For the text-containing cell, return its midpoint in (x, y) coordinate format. 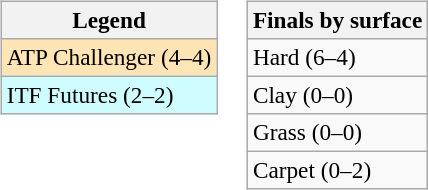
ATP Challenger (4–4) (108, 57)
Clay (0–0) (337, 95)
Grass (0–0) (337, 133)
Hard (6–4) (337, 57)
Finals by surface (337, 20)
ITF Futures (2–2) (108, 95)
Legend (108, 20)
Carpet (0–2) (337, 171)
